Detect which cell encompasses the target text, then output its [X, Y] center coordinate. 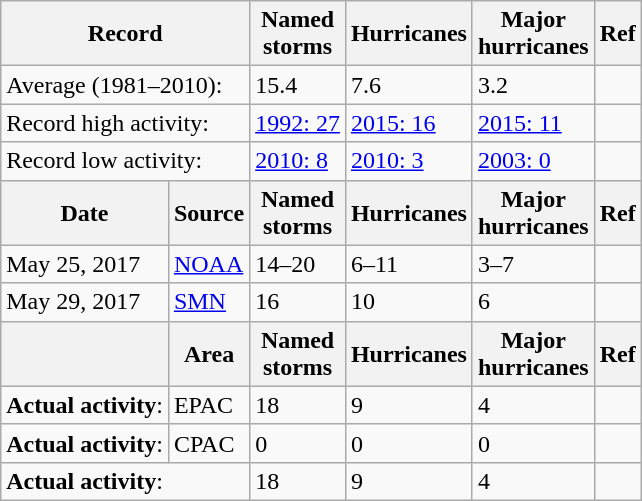
10 [408, 302]
14–20 [298, 264]
Area [208, 354]
NOAA [208, 264]
2015: 11 [533, 123]
Record [126, 34]
6 [533, 302]
Record high activity: [126, 123]
CPAC [208, 443]
2010: 8 [298, 161]
Record low activity: [126, 161]
Date [85, 212]
7.6 [408, 85]
2003: 0 [533, 161]
SMN [208, 302]
3.2 [533, 85]
May 29, 2017 [85, 302]
6–11 [408, 264]
2010: 3 [408, 161]
16 [298, 302]
1992: 27 [298, 123]
May 25, 2017 [85, 264]
2015: 16 [408, 123]
Source [208, 212]
Average (1981–2010): [126, 85]
EPAC [208, 405]
3–7 [533, 264]
15.4 [298, 85]
